Search for the cell housing the specified text and yield its [x, y] center coordinate. 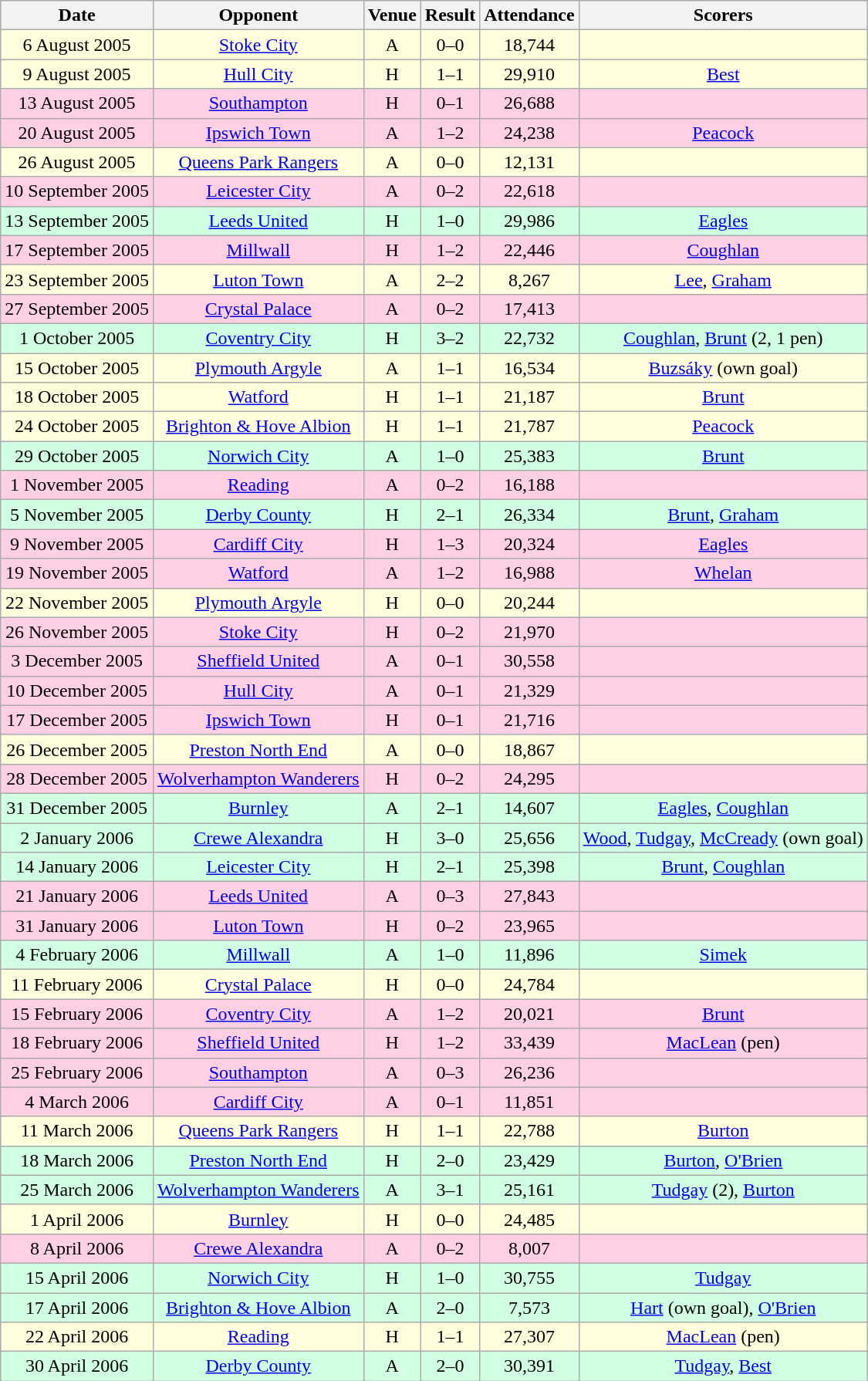
3 December 2005 [77, 661]
26 November 2005 [77, 632]
Venue [392, 15]
28 December 2005 [77, 778]
17,413 [529, 309]
25,383 [529, 456]
9 August 2005 [77, 74]
25,161 [529, 1190]
18 October 2005 [77, 397]
22,446 [529, 250]
Opponent [258, 15]
Coughlan, Brunt (2, 1 pen) [723, 338]
18 March 2006 [77, 1160]
27 September 2005 [77, 309]
14,607 [529, 808]
Result [450, 15]
18 February 2006 [77, 1043]
10 December 2005 [77, 690]
29,910 [529, 74]
20,021 [529, 1014]
24,295 [529, 778]
3–0 [450, 837]
4 February 2006 [77, 955]
Tudgay [723, 1278]
8,267 [529, 279]
23,965 [529, 926]
27,307 [529, 1337]
23,429 [529, 1160]
14 January 2006 [77, 867]
15 April 2006 [77, 1278]
15 February 2006 [77, 1014]
26,334 [529, 515]
24,485 [529, 1219]
Burton, O'Brien [723, 1160]
Lee, Graham [723, 279]
Scorers [723, 15]
22 April 2006 [77, 1337]
23 September 2005 [77, 279]
20,244 [529, 603]
30 April 2006 [77, 1366]
21 January 2006 [77, 896]
Brunt, Coughlan [723, 867]
17 September 2005 [77, 250]
11,851 [529, 1102]
3–2 [450, 338]
Whelan [723, 573]
Best [723, 74]
16,988 [529, 573]
Attendance [529, 15]
19 November 2005 [77, 573]
2 January 2006 [77, 837]
Buzsáky (own goal) [723, 368]
1 April 2006 [77, 1219]
25 March 2006 [77, 1190]
30,755 [529, 1278]
Coughlan [723, 250]
17 December 2005 [77, 720]
7,573 [529, 1308]
8,007 [529, 1248]
3–1 [450, 1190]
11,896 [529, 955]
Simek [723, 955]
1 October 2005 [77, 338]
Wood, Tudgay, McCready (own goal) [723, 837]
6 August 2005 [77, 45]
21,187 [529, 397]
25,398 [529, 867]
1–3 [450, 544]
Hart (own goal), O'Brien [723, 1308]
8 April 2006 [77, 1248]
22,788 [529, 1131]
9 November 2005 [77, 544]
30,391 [529, 1366]
12,131 [529, 162]
24,784 [529, 984]
18,744 [529, 45]
Brunt, Graham [723, 515]
10 September 2005 [77, 191]
15 October 2005 [77, 368]
26 August 2005 [77, 162]
1 November 2005 [77, 485]
2–2 [450, 279]
22,732 [529, 338]
26 December 2005 [77, 749]
24 October 2005 [77, 427]
31 January 2006 [77, 926]
24,238 [529, 133]
Tudgay, Best [723, 1366]
13 August 2005 [77, 103]
33,439 [529, 1043]
29 October 2005 [77, 456]
4 March 2006 [77, 1102]
17 April 2006 [77, 1308]
16,188 [529, 485]
Date [77, 15]
25 February 2006 [77, 1072]
21,329 [529, 690]
21,716 [529, 720]
26,236 [529, 1072]
21,970 [529, 632]
Burton [723, 1131]
22 November 2005 [77, 603]
25,656 [529, 837]
Tudgay (2), Burton [723, 1190]
16,534 [529, 368]
13 September 2005 [77, 221]
26,688 [529, 103]
5 November 2005 [77, 515]
20,324 [529, 544]
11 March 2006 [77, 1131]
31 December 2005 [77, 808]
Eagles, Coughlan [723, 808]
29,986 [529, 221]
22,618 [529, 191]
21,787 [529, 427]
18,867 [529, 749]
20 August 2005 [77, 133]
11 February 2006 [77, 984]
27,843 [529, 896]
30,558 [529, 661]
